Return (X, Y) of the center of cell containing provided text 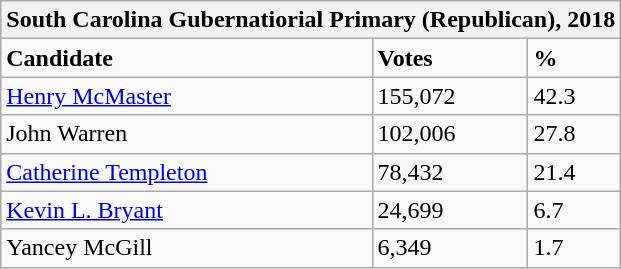
78,432 (450, 172)
27.8 (574, 134)
42.3 (574, 96)
6,349 (450, 248)
Votes (450, 58)
John Warren (186, 134)
Henry McMaster (186, 96)
24,699 (450, 210)
21.4 (574, 172)
155,072 (450, 96)
Kevin L. Bryant (186, 210)
Catherine Templeton (186, 172)
% (574, 58)
6.7 (574, 210)
Candidate (186, 58)
1.7 (574, 248)
102,006 (450, 134)
South Carolina Gubernatiorial Primary (Republican), 2018 (311, 20)
Yancey McGill (186, 248)
